Return [X, Y] of the center of cell containing provided text 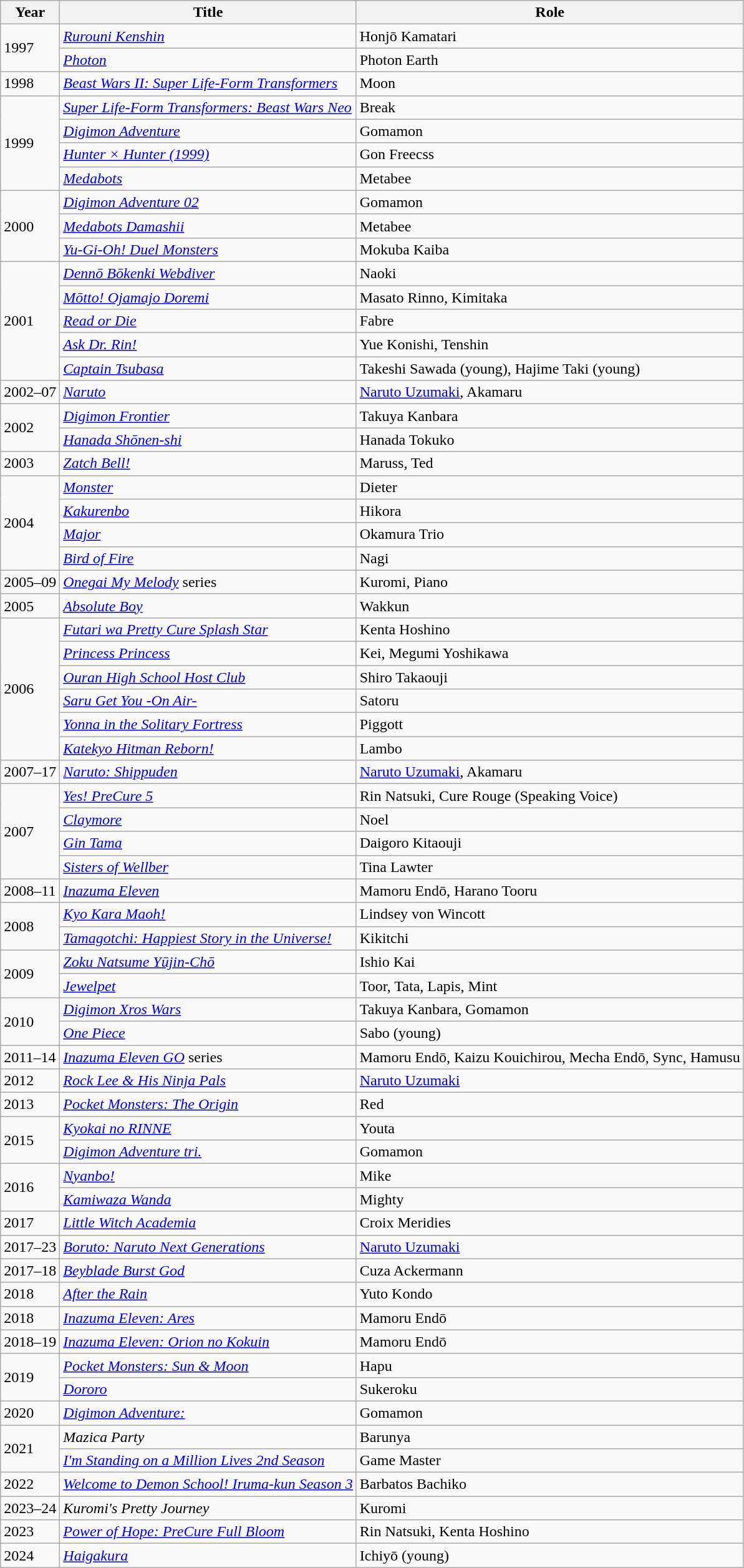
Welcome to Demon School! Iruma-kun Season 3 [208, 1484]
Onegai My Melody series [208, 582]
Digimon Adventure [208, 131]
1999 [30, 143]
Break [550, 107]
Futari wa Pretty Cure Splash Star [208, 629]
Toor, Tata, Lapis, Mint [550, 985]
Noel [550, 820]
Zatch Bell! [208, 463]
2000 [30, 226]
Kyo Kara Maoh! [208, 914]
Zoku Natsume Yūjin-Chō [208, 962]
Kakurenbo [208, 511]
2001 [30, 321]
Claymore [208, 820]
Nagi [550, 558]
Title [208, 12]
2008 [30, 926]
2002–07 [30, 392]
Takeshi Sawada (young), Hajime Taki (young) [550, 369]
Satoru [550, 701]
Haigakura [208, 1556]
2008–11 [30, 891]
Maruss, Ted [550, 463]
Little Witch Academia [208, 1223]
One Piece [208, 1033]
2012 [30, 1081]
Beyblade Burst God [208, 1270]
Photon Earth [550, 60]
Gin Tama [208, 843]
Absolute Boy [208, 606]
Yonna in the Solitary Fortress [208, 725]
Pocket Monsters: The Origin [208, 1105]
Kyokai no RINNE [208, 1128]
Medabots [208, 178]
Dieter [550, 487]
Major [208, 535]
Rock Lee & His Ninja Pals [208, 1081]
2015 [30, 1140]
2016 [30, 1188]
Kikitchi [550, 938]
Mighty [550, 1199]
Mike [550, 1176]
I'm Standing on a Million Lives 2nd Season [208, 1461]
2011–14 [30, 1057]
Shiro Takaouji [550, 677]
Croix Meridies [550, 1223]
Read or Die [208, 321]
Fabre [550, 321]
Hanada Tokuko [550, 440]
Mamoru Endō, Kaizu Kouichirou, Mecha Endō, Sync, Hamusu [550, 1057]
2017 [30, 1223]
2024 [30, 1556]
Dororo [208, 1389]
Beast Wars II: Super Life-Form Transformers [208, 84]
Inazuma Eleven: Orion no Kokuin [208, 1342]
Naruto: Shippuden [208, 772]
Daigoro Kitaouji [550, 843]
Kei, Megumi Yoshikawa [550, 653]
Inazuma Eleven: Ares [208, 1318]
Sisters of Wellber [208, 867]
2013 [30, 1105]
Captain Tsubasa [208, 369]
2007–17 [30, 772]
Naruto [208, 392]
Piggott [550, 725]
1997 [30, 48]
Masato Rinno, Kimitaka [550, 298]
Mamoru Endō, Harano Tooru [550, 891]
Ouran High School Host Club [208, 677]
Sukeroku [550, 1389]
Mazica Party [208, 1436]
Super Life-Form Transformers: Beast Wars Neo [208, 107]
After the Rain [208, 1294]
Digimon Xros Wars [208, 1009]
2005–09 [30, 582]
Kuromi, Piano [550, 582]
Digimon Adventure tri. [208, 1152]
Yes! PreCure 5 [208, 796]
Digimon Adventure: [208, 1413]
2002 [30, 428]
Pocket Monsters: Sun & Moon [208, 1365]
Honjō Kamatari [550, 36]
Lindsey von Wincott [550, 914]
Monster [208, 487]
Nyanbo! [208, 1176]
Digimon Frontier [208, 416]
Tamagotchi: Happiest Story in the Universe! [208, 938]
Yu-Gi-Oh! Duel Monsters [208, 249]
Sabo (young) [550, 1033]
Ishio Kai [550, 962]
2022 [30, 1484]
Hapu [550, 1365]
Yue Konishi, Tenshin [550, 345]
Power of Hope: PreCure Full Bloom [208, 1532]
Mokuba Kaiba [550, 249]
Mōtto! Ojamajo Doremi [208, 298]
2017–23 [30, 1247]
Inazuma Eleven [208, 891]
2010 [30, 1021]
Red [550, 1105]
Naoki [550, 273]
2019 [30, 1377]
Kuromi [550, 1508]
Wakkun [550, 606]
2009 [30, 974]
2006 [30, 689]
Hanada Shōnen-shi [208, 440]
Youta [550, 1128]
Rin Natsuki, Cure Rouge (Speaking Voice) [550, 796]
Inazuma Eleven GO series [208, 1057]
Medabots Damashii [208, 226]
Saru Get You -On Air- [208, 701]
Rin Natsuki, Kenta Hoshino [550, 1532]
2003 [30, 463]
Game Master [550, 1461]
1998 [30, 84]
Lambo [550, 748]
Yuto Kondo [550, 1294]
Hikora [550, 511]
2023 [30, 1532]
Moon [550, 84]
Jewelpet [208, 985]
Year [30, 12]
Princess Princess [208, 653]
2020 [30, 1413]
Rurouni Kenshin [208, 36]
Boruto: Naruto Next Generations [208, 1247]
Kuromi's Pretty Journey [208, 1508]
Role [550, 12]
2017–18 [30, 1270]
Tina Lawter [550, 867]
Photon [208, 60]
Katekyo Hitman Reborn! [208, 748]
Takuya Kanbara [550, 416]
Ask Dr. Rin! [208, 345]
2018–19 [30, 1342]
Dennō Bōkenki Webdiver [208, 273]
Ichiyō (young) [550, 1556]
2021 [30, 1448]
2007 [30, 831]
Cuza Ackermann [550, 1270]
Gon Freecss [550, 155]
Kenta Hoshino [550, 629]
Hunter × Hunter (1999) [208, 155]
Kamiwaza Wanda [208, 1199]
Bird of Fire [208, 558]
2023–24 [30, 1508]
Barunya [550, 1436]
Takuya Kanbara, Gomamon [550, 1009]
2005 [30, 606]
Digimon Adventure 02 [208, 202]
Okamura Trio [550, 535]
2004 [30, 523]
Barbatos Bachiko [550, 1484]
